Identify which cell holds the provided text, then report its (x, y) central coordinate. 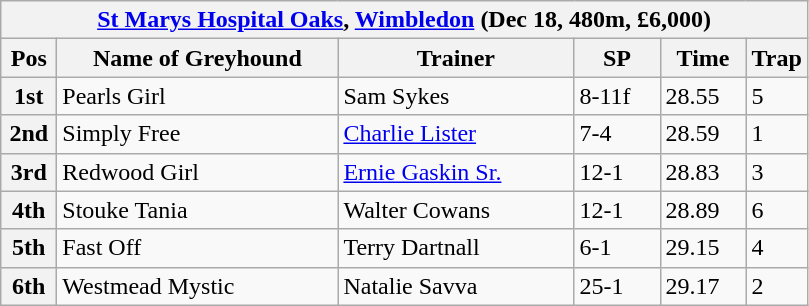
Westmead Mystic (198, 286)
28.55 (703, 96)
7-4 (617, 134)
2nd (29, 134)
6-1 (617, 248)
SP (617, 58)
2 (776, 286)
Charlie Lister (456, 134)
25-1 (617, 286)
Natalie Savva (456, 286)
Stouke Tania (198, 210)
6th (29, 286)
3rd (29, 172)
28.89 (703, 210)
28.83 (703, 172)
Pearls Girl (198, 96)
Time (703, 58)
Fast Off (198, 248)
5 (776, 96)
Trainer (456, 58)
Trap (776, 58)
4 (776, 248)
Pos (29, 58)
28.59 (703, 134)
8-11f (617, 96)
5th (29, 248)
4th (29, 210)
1st (29, 96)
Name of Greyhound (198, 58)
Walter Cowans (456, 210)
6 (776, 210)
1 (776, 134)
Terry Dartnall (456, 248)
St Marys Hospital Oaks, Wimbledon (Dec 18, 480m, £6,000) (404, 20)
Redwood Girl (198, 172)
29.17 (703, 286)
3 (776, 172)
29.15 (703, 248)
Simply Free (198, 134)
Sam Sykes (456, 96)
Ernie Gaskin Sr. (456, 172)
